Pinpoint the cell where the given text exists, returning its [X, Y] midpoint coordinate. 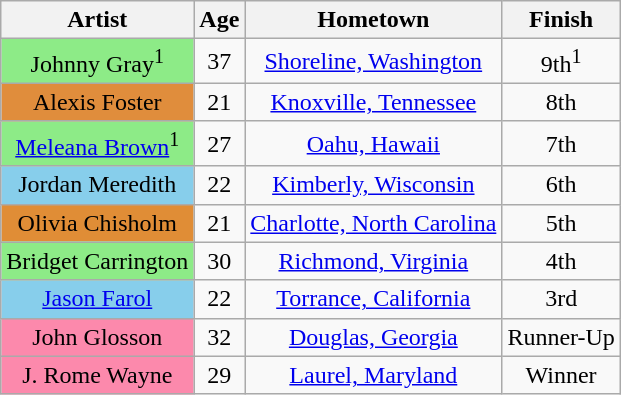
Hometown [374, 20]
27 [220, 144]
32 [220, 337]
8th [562, 102]
29 [220, 375]
Jordan Meredith [98, 185]
7th [562, 144]
Kimberly, Wisconsin [374, 185]
37 [220, 62]
Jason Farol [98, 299]
30 [220, 261]
Age [220, 20]
Alexis Foster [98, 102]
6th [562, 185]
5th [562, 223]
Runner-Up [562, 337]
Douglas, Georgia [374, 337]
Artist [98, 20]
3rd [562, 299]
Bridget Carrington [98, 261]
Shoreline, Washington [374, 62]
Richmond, Virginia [374, 261]
4th [562, 261]
Laurel, Maryland [374, 375]
Torrance, California [374, 299]
John Glosson [98, 337]
Oahu, Hawaii [374, 144]
J. Rome Wayne [98, 375]
Olivia Chisholm [98, 223]
Winner [562, 375]
Charlotte, North Carolina [374, 223]
Johnny Gray1 [98, 62]
Finish [562, 20]
9th1 [562, 62]
Meleana Brown1 [98, 144]
Knoxville, Tennessee [374, 102]
